Determine the [X, Y] coordinate at the center of the cell enclosing the given text.  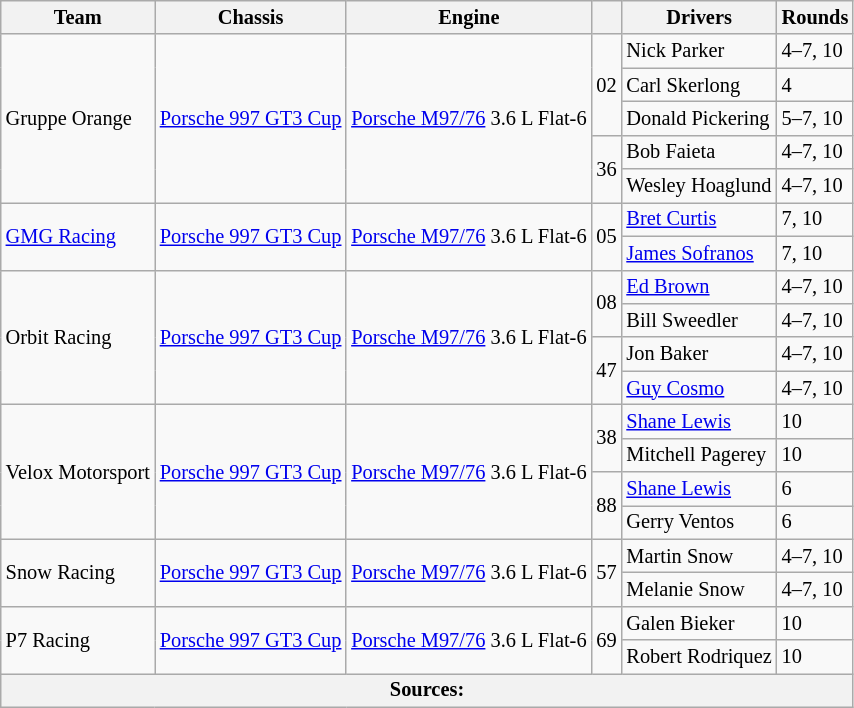
Melanie Snow [698, 589]
88 [606, 506]
02 [606, 84]
38 [606, 438]
05 [606, 236]
57 [606, 572]
Engine [468, 17]
Rounds [816, 17]
36 [606, 168]
Chassis [250, 17]
Drivers [698, 17]
08 [606, 304]
Martin Snow [698, 556]
James Sofranos [698, 253]
Wesley Hoaglund [698, 186]
47 [606, 370]
GMG Racing [78, 236]
4 [816, 85]
Bill Sweedler [698, 320]
69 [606, 640]
Snow Racing [78, 572]
Bret Curtis [698, 219]
Jon Baker [698, 354]
Carl Skerlong [698, 85]
P7 Racing [78, 640]
Gruppe Orange [78, 118]
5–7, 10 [816, 118]
Mitchell Pagerey [698, 455]
Velox Motorsport [78, 472]
Bob Faieta [698, 152]
Guy Cosmo [698, 388]
Robert Rodriquez [698, 657]
Ed Brown [698, 287]
Orbit Racing [78, 338]
Galen Bieker [698, 623]
Team [78, 17]
Sources: [427, 690]
Donald Pickering [698, 118]
Nick Parker [698, 51]
Gerry Ventos [698, 522]
